Return the (X, Y) coordinate for the center point of the cell that contains the specified text.  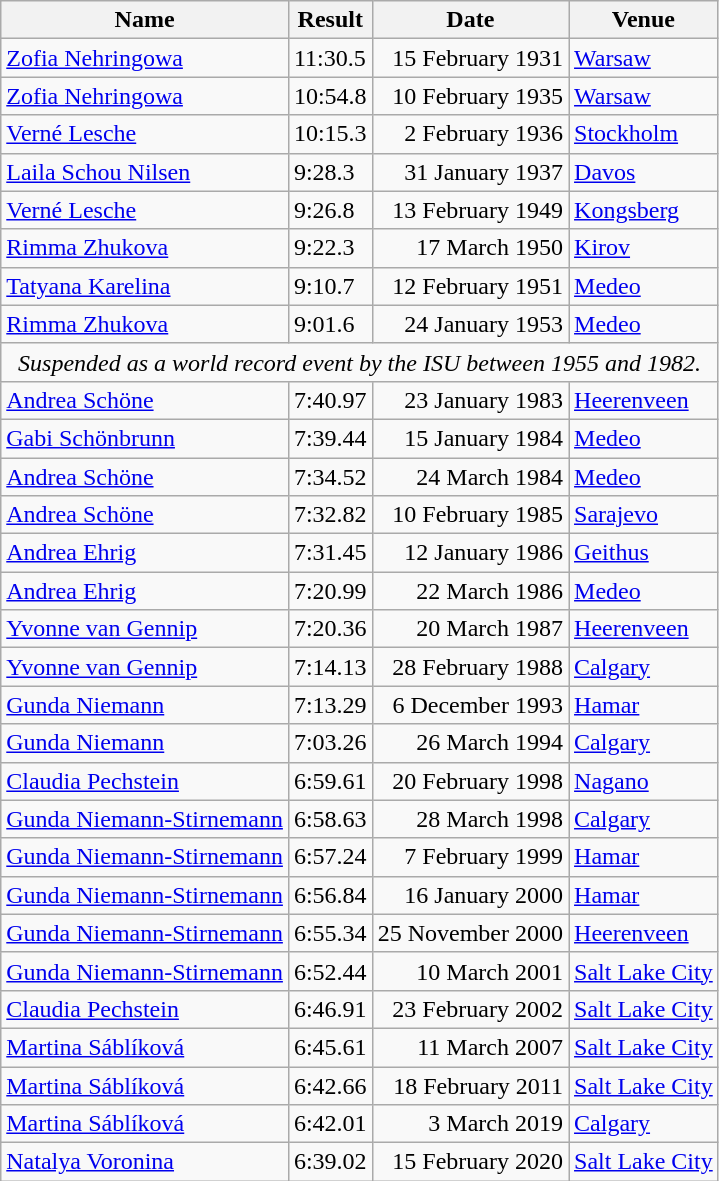
3 March 2019 (470, 1124)
11 March 2007 (470, 1047)
31 January 1937 (470, 172)
23 January 1983 (470, 400)
Gabi Schönbrunn (145, 438)
7:14.13 (330, 667)
7 February 1999 (470, 857)
22 March 1986 (470, 591)
18 February 2011 (470, 1085)
15 January 1984 (470, 438)
6:59.61 (330, 781)
Tatyana Karelina (145, 286)
9:22.3 (330, 248)
10 February 1985 (470, 515)
Nagano (644, 781)
Suspended as a world record event by the ISU between 1955 and 1982. (360, 362)
Sarajevo (644, 515)
6:52.44 (330, 971)
15 February 2020 (470, 1162)
26 March 1994 (470, 743)
7:31.45 (330, 553)
Kongsberg (644, 210)
Natalya Voronina (145, 1162)
Laila Schou Nilsen (145, 172)
6:39.02 (330, 1162)
6:55.34 (330, 933)
6:57.24 (330, 857)
6:46.91 (330, 1009)
17 March 1950 (470, 248)
11:30.5 (330, 58)
24 January 1953 (470, 324)
7:20.99 (330, 591)
12 February 1951 (470, 286)
Name (145, 20)
9:26.8 (330, 210)
16 January 2000 (470, 895)
Stockholm (644, 134)
6:45.61 (330, 1047)
Date (470, 20)
20 February 1998 (470, 781)
Venue (644, 20)
15 February 1931 (470, 58)
6:58.63 (330, 819)
2 February 1936 (470, 134)
7:40.97 (330, 400)
28 February 1988 (470, 667)
7:20.36 (330, 629)
7:39.44 (330, 438)
Geithus (644, 553)
Davos (644, 172)
9:10.7 (330, 286)
Kirov (644, 248)
24 March 1984 (470, 477)
23 February 2002 (470, 1009)
6 December 1993 (470, 705)
9:01.6 (330, 324)
10:15.3 (330, 134)
20 March 1987 (470, 629)
9:28.3 (330, 172)
12 January 1986 (470, 553)
7:34.52 (330, 477)
10 March 2001 (470, 971)
28 March 1998 (470, 819)
6:42.01 (330, 1124)
10 February 1935 (470, 96)
13 February 1949 (470, 210)
10:54.8 (330, 96)
25 November 2000 (470, 933)
6:42.66 (330, 1085)
Result (330, 20)
7:32.82 (330, 515)
7:03.26 (330, 743)
6:56.84 (330, 895)
7:13.29 (330, 705)
